Identify which cell holds the provided text, then report its [X, Y] central coordinate. 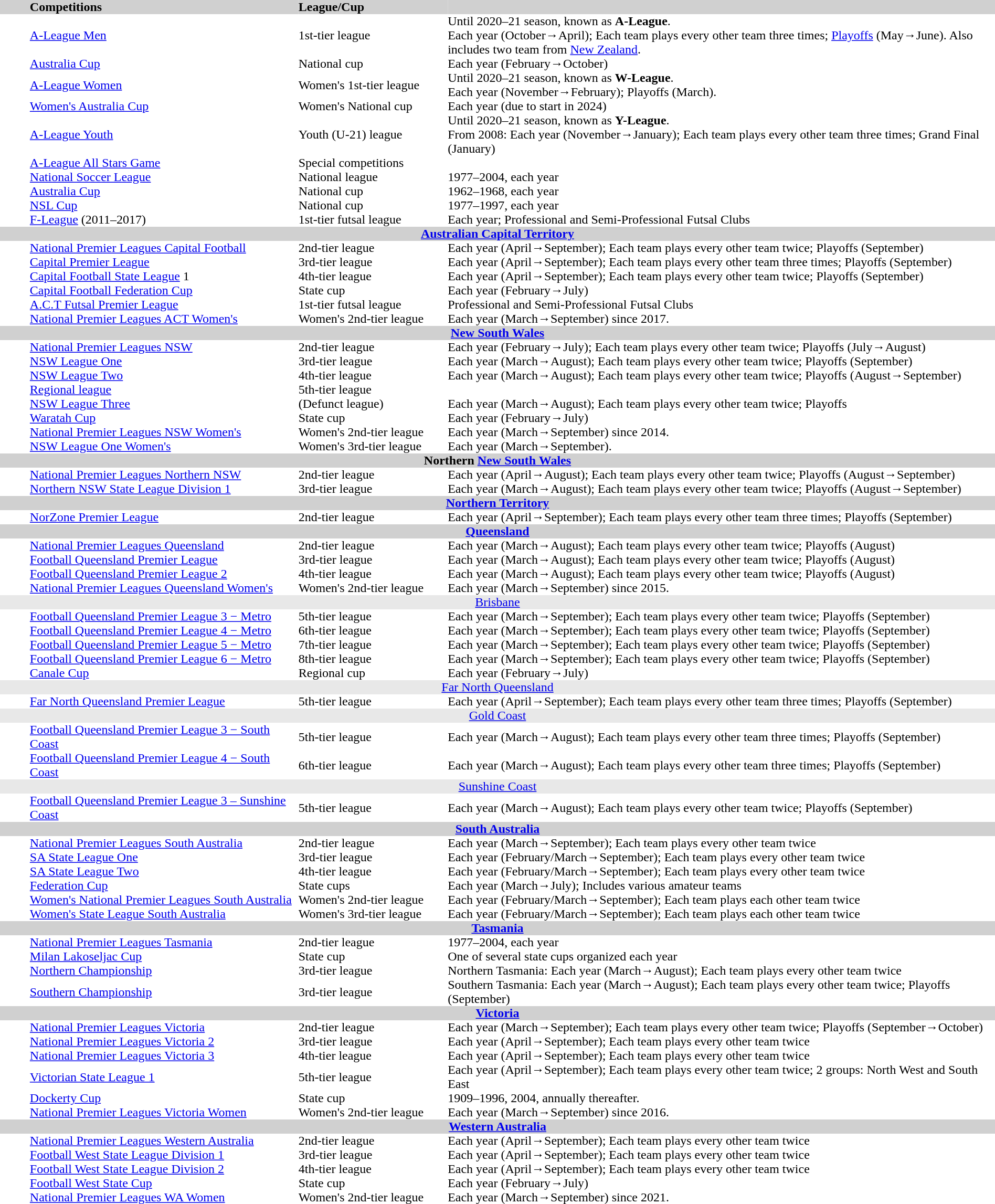
National Premier Leagues Victoria [164, 1028]
National Premier Leagues Victoria Women [164, 1113]
Australian Capital Territory [497, 234]
National Premier Leagues Northern NSW [164, 474]
Regional cup [373, 673]
Each year (March→August); Each team plays every other team twice; Playoffs [721, 404]
Western Australia [497, 1126]
(Defunct league) [373, 404]
National Soccer League [164, 177]
Regional league [164, 389]
Each year; Professional and Semi-Professional Futsal Clubs [721, 219]
Queensland [497, 531]
Capital Premier League [164, 262]
Football West State League Division 2 [164, 1169]
Sunshine Coast [497, 786]
Football Queensland Premier League 2 [164, 574]
National league [373, 177]
Tasmania [497, 928]
National Premier Leagues NSW [164, 347]
Waratah Cup [164, 418]
Far North Queensland [497, 688]
Football Queensland Premier League 3 – Sunshine Coast [164, 808]
Football West State League Division 1 [164, 1155]
SA State League One [164, 858]
One of several state cups organized each year [721, 956]
National Premier Leagues Tasmania [164, 943]
Northern Tasmania: Each year (March→August); Each team plays every other team twice [721, 971]
Each year (March→September) since 2017. [721, 319]
Each year (April→August); Each team plays every other team twice; Playoffs (August→September) [721, 474]
Each year (February→October) [721, 64]
Capital Football Federation Cup [164, 291]
Each year (March→September); Each team plays every other team twice [721, 843]
Each year (March→July); Includes various amateur teams [721, 886]
National Premier Leagues Queensland [164, 546]
New South Wales [497, 333]
Milan Lakoseljac Cup [164, 956]
1977–1997, each year [721, 206]
Football Queensland Premier League [164, 559]
National Premier Leagues South Australia [164, 843]
A-League All Stars Game [164, 163]
Each year (March→September) since 2016. [721, 1113]
Football Queensland Premier League 4 − Metro [164, 631]
1962–1968, each year [721, 191]
League/Cup [373, 7]
Until 2020–21 season, known as Y-League.From 2008: Each year (November→January); Each team plays every other team three times; Grand Final (January) [721, 134]
National Premier Leagues Capital Football [164, 248]
Far North Queensland Premier League [164, 701]
National Premier Leagues Western Australia [164, 1141]
National Premier Leagues Victoria 2 [164, 1041]
Football Queensland Premier League 3 − Metro [164, 616]
Until 2020–21 season, known as W-League.Each year (November→February); Playoffs (March). [721, 85]
Special competitions [373, 163]
Football Queensland Premier League 5 − Metro [164, 645]
NSW League One Women's [164, 446]
Women's National Premier Leagues South Australia [164, 900]
NSW League One [164, 361]
Football Queensland Premier League 3 − South Coast [164, 737]
Each year (March→September). [721, 446]
State cups [373, 886]
Each year (April→September); Each team plays every other team twice; 2 groups: North West and South East [721, 1077]
Women's Australia Cup [164, 106]
Women's State League South Australia [164, 914]
Northern NSW State League Division 1 [164, 489]
Canale Cup [164, 673]
Youth (U-21) league [373, 134]
Northern Territory [497, 503]
Each year (March→September) since 2015. [721, 588]
8th-tier league [373, 659]
Professional and Semi-Professional Futsal Clubs [721, 304]
A-League Women [164, 85]
Southern Tasmania: Each year (March→August); Each team plays every other team twice; Playoffs (September) [721, 992]
1st-tier league [373, 36]
7th-tier league [373, 645]
Each year (due to start in 2024) [721, 106]
Northern New South Wales [497, 461]
Each year (February→July); Each team plays every other team twice; Playoffs (July→August) [721, 347]
NSL Cup [164, 206]
A.C.T Futsal Premier League [164, 304]
Victoria [497, 1013]
Capital Football State League 1 [164, 276]
SA State League Two [164, 871]
Brisbane [497, 603]
Football West State Cup [164, 1183]
National Premier Leagues ACT Women's [164, 319]
South Australia [497, 829]
Each year (March→September) since 2014. [721, 432]
National Premier Leagues NSW Women's [164, 432]
Northern Championship [164, 971]
NorZone Premier League [164, 517]
Football Queensland Premier League 6 − Metro [164, 659]
F-League (2011–2017) [164, 219]
Women's 1st-tier league [373, 85]
Dockerty Cup [164, 1098]
Football Queensland Premier League 4 − South Coast [164, 765]
Southern Championship [164, 992]
NSW League Three [164, 404]
A-League Men [164, 36]
Women's National cup [373, 106]
Gold Coast [497, 716]
Federation Cup [164, 886]
NSW League Two [164, 376]
National Premier Leagues Victoria 3 [164, 1056]
Victorian State League 1 [164, 1077]
A-League Youth [164, 134]
National Premier Leagues Queensland Women's [164, 588]
1909–1996, 2004, annually thereafter. [721, 1098]
Competitions [164, 7]
Each year (March→September); Each team plays every other team twice; Playoffs (September→October) [721, 1028]
